Determine the (X, Y) coordinate at the center of the cell enclosing the given text.  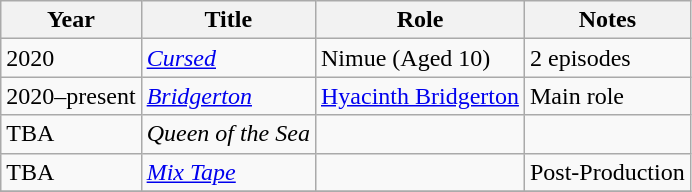
Bridgerton (228, 96)
2020–present (71, 96)
Title (228, 20)
Mix Tape (228, 172)
2 episodes (607, 58)
Role (420, 20)
Post-Production (607, 172)
Cursed (228, 58)
Hyacinth Bridgerton (420, 96)
Nimue (Aged 10) (420, 58)
Queen of the Sea (228, 134)
Main role (607, 96)
2020 (71, 58)
Notes (607, 20)
Year (71, 20)
